Capture the cell that displays the provided text and extract its [X, Y] central coordinate. 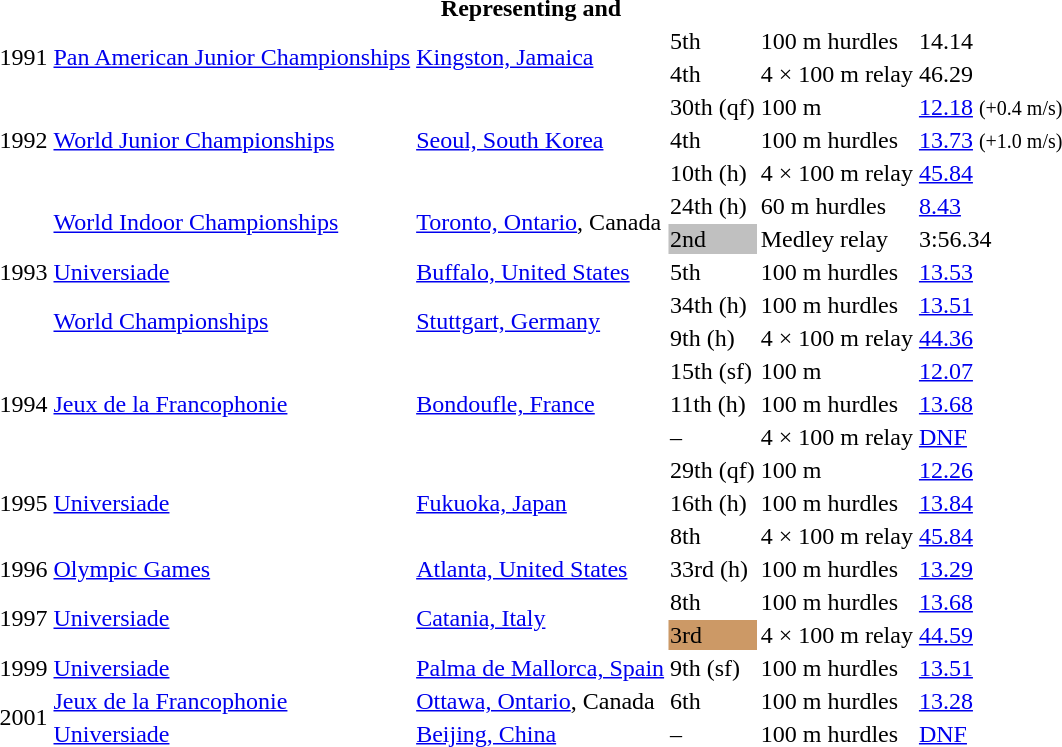
World Indoor Championships [232, 222]
Bondoufle, France [540, 404]
9th (sf) [713, 668]
Stuttgart, Germany [540, 322]
Palma de Mallorca, Spain [540, 668]
Pan American Junior Championships [232, 58]
2nd [713, 239]
Atlanta, United States [540, 569]
34th (h) [713, 305]
3rd [713, 635]
– [713, 437]
Medley relay [836, 239]
Kingston, Jamaica [540, 58]
9th (h) [713, 338]
Seoul, South Korea [540, 140]
6th [713, 701]
29th (qf) [713, 470]
World Championships [232, 322]
15th (sf) [713, 371]
Buffalo, United States [540, 272]
Olympic Games [232, 569]
Toronto, Ontario, Canada [540, 222]
24th (h) [713, 206]
Fukuoka, Japan [540, 503]
Ottawa, Ontario, Canada [540, 701]
60 m hurdles [836, 206]
Catania, Italy [540, 618]
World Junior Championships [232, 140]
11th (h) [713, 404]
30th (qf) [713, 107]
33rd (h) [713, 569]
16th (h) [713, 503]
10th (h) [713, 173]
